Search for the cell housing the specified text and yield its (x, y) center coordinate. 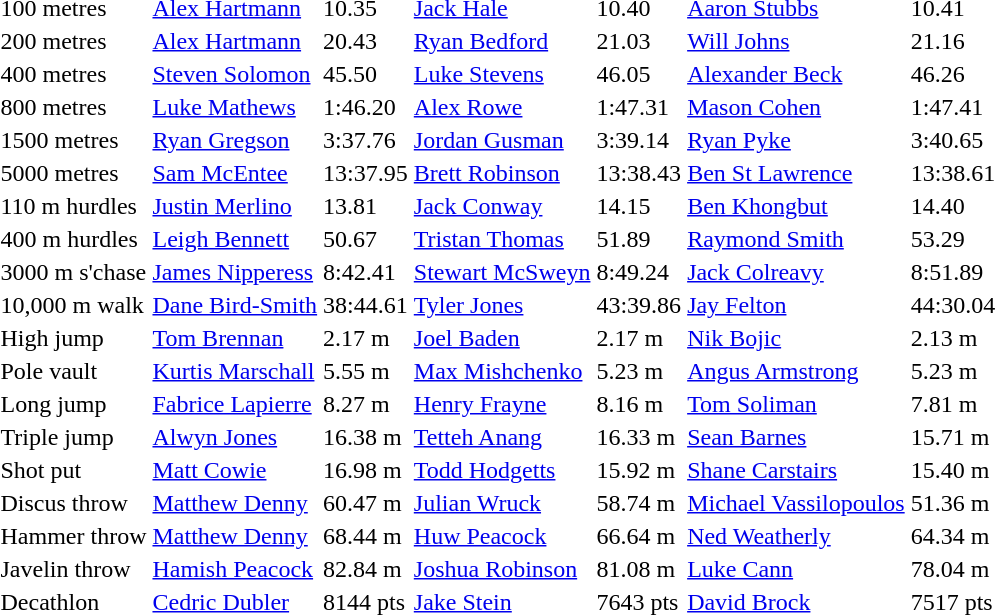
Brett Robinson (502, 173)
Ben Khongbut (796, 206)
45.50 (366, 74)
Angus Armstrong (796, 371)
Alex Hartmann (235, 41)
Huw Peacock (502, 536)
Sam McEntee (235, 173)
16.38 m (366, 437)
8.16 m (639, 404)
Luke Mathews (235, 107)
Steven Solomon (235, 74)
Stewart McSweyn (502, 272)
43:39.86 (639, 305)
46.05 (639, 74)
Matt Cowie (235, 470)
Todd Hodgetts (502, 470)
Kurtis Marschall (235, 371)
16.98 m (366, 470)
16.33 m (639, 437)
Will Johns (796, 41)
3:37.76 (366, 140)
Sean Barnes (796, 437)
Dane Bird-Smith (235, 305)
Ned Weatherly (796, 536)
8.27 m (366, 404)
Max Mishchenko (502, 371)
3:39.14 (639, 140)
13.81 (366, 206)
Ryan Gregson (235, 140)
66.64 m (639, 536)
Ryan Pyke (796, 140)
Justin Merlino (235, 206)
Alex Rowe (502, 107)
1:46.20 (366, 107)
Alwyn Jones (235, 437)
5.55 m (366, 371)
1:47.31 (639, 107)
8:42.41 (366, 272)
Tyler Jones (502, 305)
Nik Bojic (796, 338)
Leigh Bennett (235, 239)
Jay Felton (796, 305)
Jack Conway (502, 206)
Ben St Lawrence (796, 173)
Hamish Peacock (235, 569)
13:38.43 (639, 173)
Raymond Smith (796, 239)
38:44.61 (366, 305)
81.08 m (639, 569)
Jordan Gusman (502, 140)
68.44 m (366, 536)
Fabrice Lapierre (235, 404)
5.23 m (639, 371)
58.74 m (639, 503)
13:37.95 (366, 173)
Michael Vassilopoulos (796, 503)
Joshua Robinson (502, 569)
Alexander Beck (796, 74)
Ryan Bedford (502, 41)
51.89 (639, 239)
Mason Cohen (796, 107)
Jack Colreavy (796, 272)
21.03 (639, 41)
8:49.24 (639, 272)
Tom Brennan (235, 338)
Shane Carstairs (796, 470)
Henry Frayne (502, 404)
15.92 m (639, 470)
60.47 m (366, 503)
Luke Cann (796, 569)
Joel Baden (502, 338)
20.43 (366, 41)
14.15 (639, 206)
Tetteh Anang (502, 437)
Luke Stevens (502, 74)
82.84 m (366, 569)
James Nipperess (235, 272)
Tom Soliman (796, 404)
Tristan Thomas (502, 239)
Julian Wruck (502, 503)
50.67 (366, 239)
